Return the (X, Y) coordinate for the center point of the cell that contains the specified text.  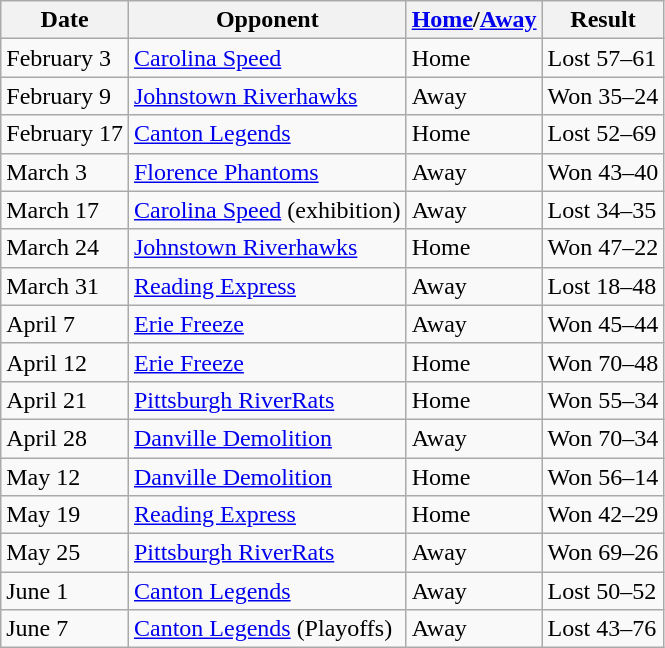
March 17 (65, 210)
Opponent (267, 20)
June 7 (65, 629)
May 25 (65, 553)
April 12 (65, 362)
May 12 (65, 477)
June 1 (65, 591)
March 24 (65, 248)
Lost 18–48 (603, 286)
February 17 (65, 134)
Won 47–22 (603, 248)
Lost 43–76 (603, 629)
Won 35–24 (603, 96)
Won 42–29 (603, 515)
Carolina Speed (267, 58)
Lost 50–52 (603, 591)
Won 45–44 (603, 324)
Result (603, 20)
February 9 (65, 96)
Canton Legends (Playoffs) (267, 629)
Won 43–40 (603, 172)
Lost 34–35 (603, 210)
Won 70–48 (603, 362)
Carolina Speed (exhibition) (267, 210)
Won 56–14 (603, 477)
Won 55–34 (603, 400)
May 19 (65, 515)
April 21 (65, 400)
Won 69–26 (603, 553)
Home/Away (474, 20)
Florence Phantoms (267, 172)
March 3 (65, 172)
April 28 (65, 438)
April 7 (65, 324)
February 3 (65, 58)
Lost 57–61 (603, 58)
Lost 52–69 (603, 134)
March 31 (65, 286)
Won 70–34 (603, 438)
Date (65, 20)
